Scan for the cell matching the given text and deliver its (X, Y) coordinate at center. 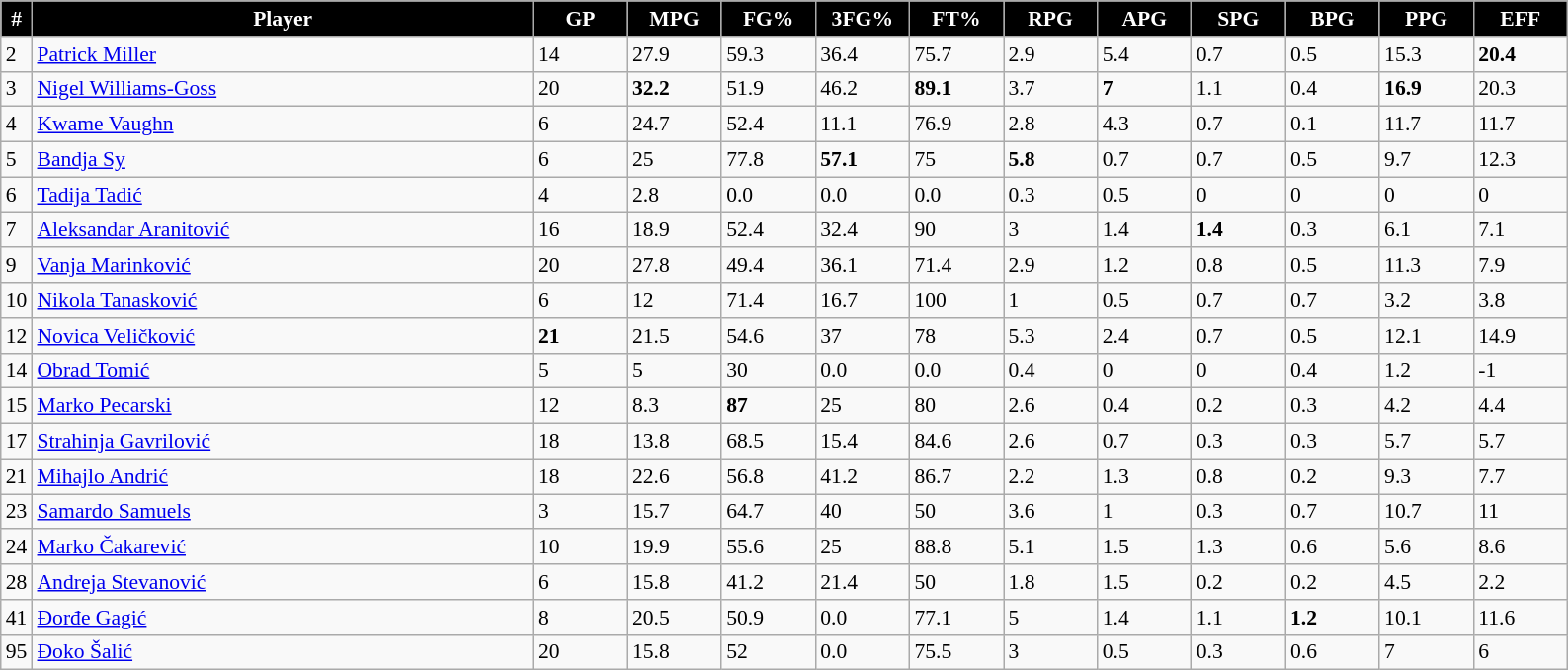
Nikola Tanasković (283, 300)
Andreja Stevanović (283, 582)
87 (769, 406)
22.6 (674, 476)
5.4 (1144, 54)
11.1 (862, 125)
5.8 (1051, 160)
Aleksandar Aranitović (283, 230)
6.1 (1427, 230)
36.4 (862, 54)
75.5 (956, 652)
24.7 (674, 125)
52 (769, 652)
Strahinja Gavrilović (283, 442)
Nigel Williams-Goss (283, 89)
57.1 (862, 160)
3.8 (1520, 300)
28 (17, 582)
7.1 (1520, 230)
5.1 (1051, 547)
2 (17, 54)
Obrad Tomić (283, 371)
GP (581, 19)
56.8 (769, 476)
5.3 (1051, 336)
FG% (769, 19)
76.9 (956, 125)
Đorđe Gagić (283, 618)
Tadija Tadić (283, 195)
68.5 (769, 442)
16.9 (1427, 89)
APG (1144, 19)
0.1 (1332, 125)
24 (17, 547)
EFF (1520, 19)
18.9 (674, 230)
21.5 (674, 336)
88.8 (956, 547)
BPG (1332, 19)
37 (862, 336)
49.4 (769, 266)
89.1 (956, 89)
86.7 (956, 476)
15.7 (674, 512)
14.9 (1520, 336)
10.7 (1427, 512)
7.7 (1520, 476)
59.3 (769, 54)
36.1 (862, 266)
8.3 (674, 406)
84.6 (956, 442)
12.1 (1427, 336)
46.2 (862, 89)
50.9 (769, 618)
95 (17, 652)
75.7 (956, 54)
20.4 (1520, 54)
3.6 (1051, 512)
19.9 (674, 547)
12.3 (1520, 160)
FT% (956, 19)
23 (17, 512)
Kwame Vaughn (283, 125)
8 (581, 618)
55.6 (769, 547)
77.8 (769, 160)
9.7 (1427, 160)
100 (956, 300)
90 (956, 230)
Patrick Miller (283, 54)
16.7 (862, 300)
77.1 (956, 618)
75 (956, 160)
11.3 (1427, 266)
41 (17, 618)
30 (769, 371)
40 (862, 512)
Đoko Šalić (283, 652)
SPG (1239, 19)
15.4 (862, 442)
51.9 (769, 89)
64.7 (769, 512)
16 (581, 230)
7.9 (1520, 266)
RPG (1051, 19)
9.3 (1427, 476)
Marko Pecarski (283, 406)
10.1 (1427, 618)
Bandja Sy (283, 160)
4.5 (1427, 582)
Marko Čakarević (283, 547)
32.2 (674, 89)
27.8 (674, 266)
-1 (1520, 371)
3.2 (1427, 300)
20.5 (674, 618)
Samardo Samuels (283, 512)
11 (1520, 512)
1.8 (1051, 582)
20.3 (1520, 89)
3.7 (1051, 89)
# (17, 19)
PPG (1427, 19)
15 (17, 406)
Vanja Marinković (283, 266)
13.8 (674, 442)
4.3 (1144, 125)
Mihajlo Andrić (283, 476)
15.3 (1427, 54)
Player (283, 19)
5.6 (1427, 547)
4.2 (1427, 406)
3FG% (862, 19)
21.4 (862, 582)
4.4 (1520, 406)
11.6 (1520, 618)
9 (17, 266)
80 (956, 406)
17 (17, 442)
78 (956, 336)
2.4 (1144, 336)
27.9 (674, 54)
8.6 (1520, 547)
32.4 (862, 230)
MPG (674, 19)
54.6 (769, 336)
Novica Veličković (283, 336)
